Find where the given text appears and provide that cell's center as [X, Y] coordinate. 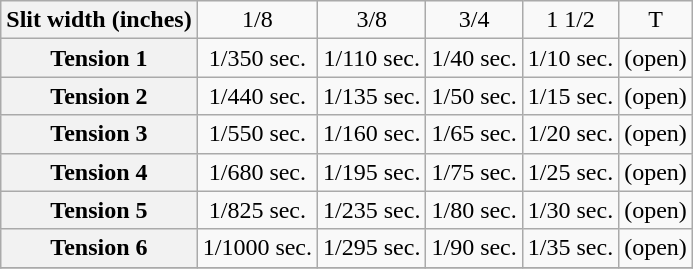
1/15 sec. [570, 96]
Tension 4 [99, 172]
1/8 [257, 20]
1/110 sec. [372, 58]
1/10 sec. [570, 58]
1/440 sec. [257, 96]
1/680 sec. [257, 172]
Slit width (inches) [99, 20]
1/65 sec. [474, 134]
Tension 3 [99, 134]
1/90 sec. [474, 248]
1/35 sec. [570, 248]
1/80 sec. [474, 210]
1/195 sec. [372, 172]
1/75 sec. [474, 172]
1/825 sec. [257, 210]
Tension 6 [99, 248]
1/550 sec. [257, 134]
1/50 sec. [474, 96]
Tension 1 [99, 58]
1/235 sec. [372, 210]
1/160 sec. [372, 134]
Tension 5 [99, 210]
1/40 sec. [474, 58]
1/350 sec. [257, 58]
1/1000 sec. [257, 248]
3/4 [474, 20]
Tension 2 [99, 96]
1 1/2 [570, 20]
1/295 sec. [372, 248]
T [656, 20]
1/135 sec. [372, 96]
3/8 [372, 20]
1/25 sec. [570, 172]
1/20 sec. [570, 134]
1/30 sec. [570, 210]
